Provide the [X, Y] coordinate of the cell's center where the given text is located.  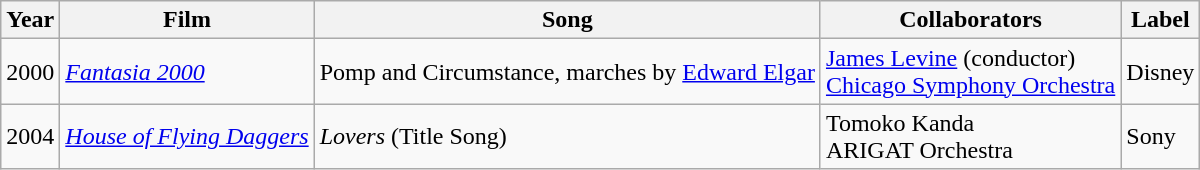
Film [187, 20]
Song [567, 20]
House of Flying Daggers [187, 136]
Tomoko KandaARIGAT Orchestra [970, 136]
Year [30, 20]
Fantasia 2000 [187, 72]
Lovers (Title Song) [567, 136]
Pomp and Circumstance, marches by Edward Elgar [567, 72]
Collaborators [970, 20]
Sony [1160, 136]
James Levine (conductor)Chicago Symphony Orchestra [970, 72]
2004 [30, 136]
Disney [1160, 72]
2000 [30, 72]
Label [1160, 20]
